Pinpoint the cell where the given text exists, returning its [X, Y] midpoint coordinate. 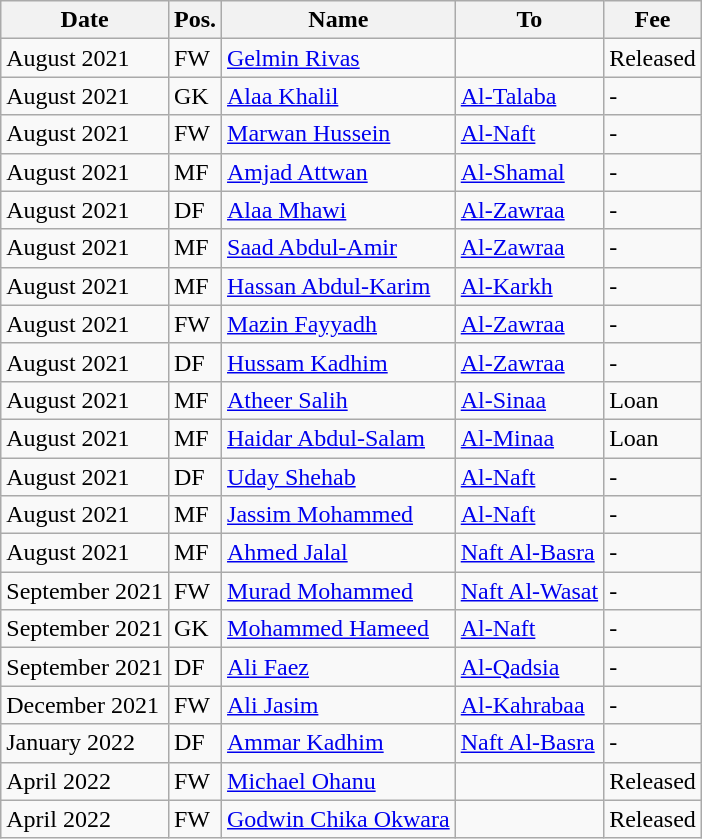
Al-Qadsia [529, 667]
Hassan Abdul-Karim [339, 286]
Al-Sinaa [529, 400]
Al-Minaa [529, 438]
Murad Mohammed [339, 591]
Saad Abdul-Amir [339, 248]
Uday Shehab [339, 477]
Mazin Fayyadh [339, 324]
Ali Faez [339, 667]
Naft Al-Wasat [529, 591]
Gelmin Rivas [339, 58]
January 2022 [85, 743]
Alaa Mhawi [339, 210]
Alaa Khalil [339, 96]
Mohammed Hameed [339, 629]
Al-Talaba [529, 96]
Ammar Kadhim [339, 743]
Fee [653, 20]
To [529, 20]
Date [85, 20]
Hussam Kadhim [339, 362]
Atheer Salih [339, 400]
Amjad Attwan [339, 172]
Al-Kahrabaa [529, 705]
Al-Karkh [529, 286]
December 2021 [85, 705]
Haidar Abdul-Salam [339, 438]
Al-Shamal [529, 172]
Marwan Hussein [339, 134]
Jassim Mohammed [339, 515]
Ahmed Jalal [339, 553]
Michael Ohanu [339, 781]
Name [339, 20]
Ali Jasim [339, 705]
Pos. [194, 20]
Godwin Chika Okwara [339, 819]
